Locate the cell with the specified text and output its (X, Y) center coordinate. 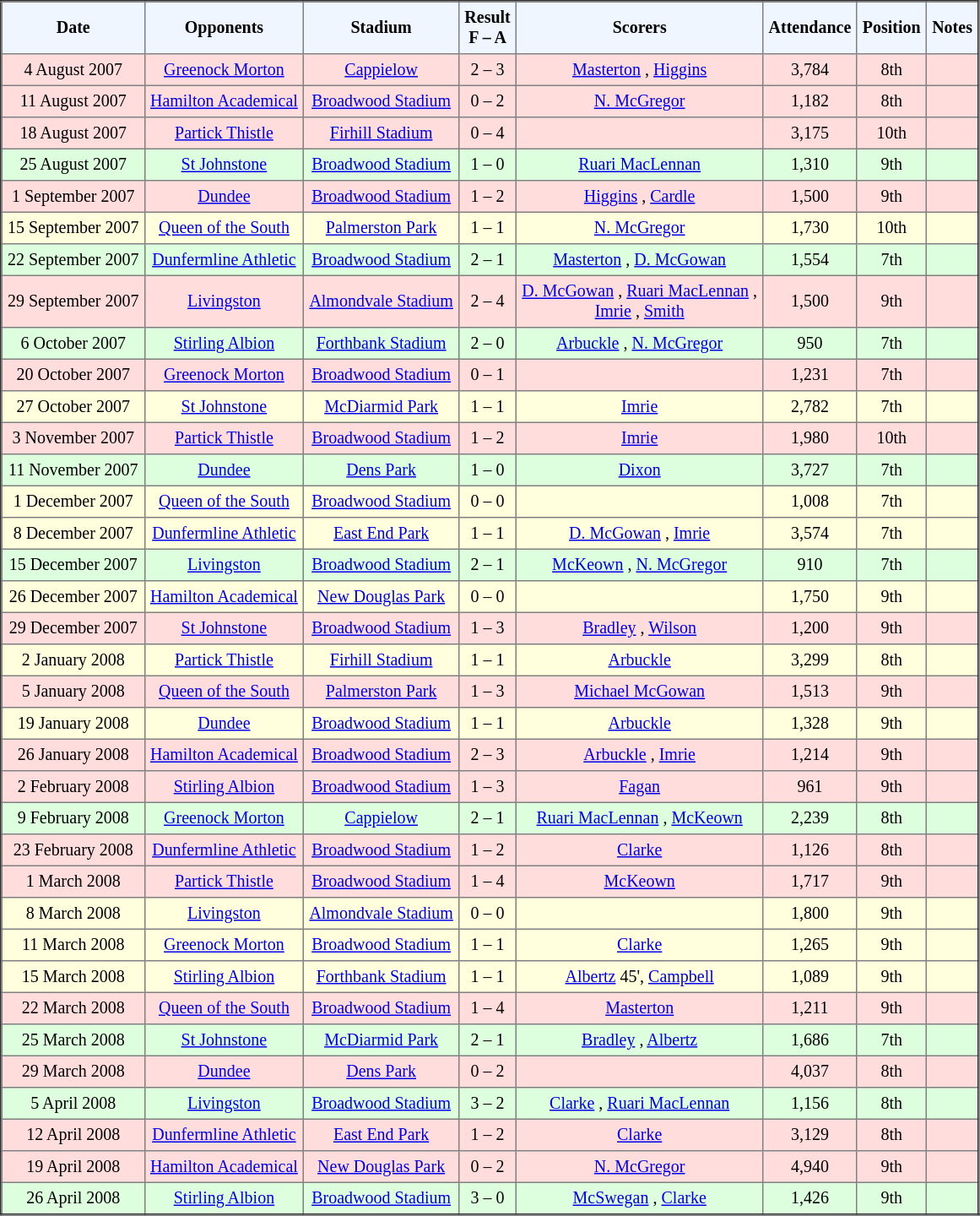
Ruari MacLennan , McKeown (640, 818)
Arbuckle , N. McGregor (640, 344)
1,231 (810, 375)
1,211 (810, 1008)
1,310 (810, 165)
15 September 2007 (73, 228)
Notes (952, 28)
1,328 (810, 724)
29 September 2007 (73, 301)
Dixon (640, 470)
22 September 2007 (73, 260)
3 – 2 (488, 1104)
3,727 (810, 470)
2,782 (810, 407)
Bradley , Albertz (640, 1040)
1,513 (810, 692)
Bradley , Wilson (640, 628)
11 March 2008 (73, 945)
2 – 0 (488, 344)
1 September 2007 (73, 197)
1,717 (810, 882)
910 (810, 565)
961 (810, 787)
26 January 2008 (73, 755)
1,800 (810, 914)
22 March 2008 (73, 1008)
2,239 (810, 818)
950 (810, 344)
6 October 2007 (73, 344)
25 March 2008 (73, 1040)
Opponents (224, 28)
McSwegan , Clarke (640, 1198)
15 December 2007 (73, 565)
1,730 (810, 228)
3,574 (810, 534)
Higgins , Cardle (640, 197)
1,426 (810, 1198)
12 April 2008 (73, 1135)
19 April 2008 (73, 1167)
Arbuckle , Imrie (640, 755)
1,089 (810, 977)
3,784 (810, 70)
Position (891, 28)
26 April 2008 (73, 1198)
29 December 2007 (73, 628)
1,126 (810, 850)
4,940 (810, 1167)
15 March 2008 (73, 977)
2 January 2008 (73, 660)
8 December 2007 (73, 534)
1,200 (810, 628)
Masterton (640, 1008)
Stadium (382, 28)
1,265 (810, 945)
D. McGowan , Ruari MacLennan , Imrie , Smith (640, 301)
Date (73, 28)
Albertz 45', Campbell (640, 977)
9 February 2008 (73, 818)
8 March 2008 (73, 914)
2 – 4 (488, 301)
11 November 2007 (73, 470)
Masterton , Higgins (640, 70)
ResultF – A (488, 28)
1,750 (810, 597)
20 October 2007 (73, 375)
4 August 2007 (73, 70)
27 October 2007 (73, 407)
1,980 (810, 438)
Scorers (640, 28)
25 August 2007 (73, 165)
McKeown (640, 882)
3 November 2007 (73, 438)
1,214 (810, 755)
3,129 (810, 1135)
3,299 (810, 660)
1,008 (810, 502)
Clarke , Ruari MacLennan (640, 1104)
1,182 (810, 101)
4,037 (810, 1072)
3,175 (810, 133)
0 – 1 (488, 375)
29 March 2008 (73, 1072)
Michael McGowan (640, 692)
5 January 2008 (73, 692)
1 December 2007 (73, 502)
Ruari MacLennan (640, 165)
5 April 2008 (73, 1104)
McKeown , N. McGregor (640, 565)
1,686 (810, 1040)
Attendance (810, 28)
D. McGowan , Imrie (640, 534)
18 August 2007 (73, 133)
1,156 (810, 1104)
11 August 2007 (73, 101)
3 – 0 (488, 1198)
Masterton , D. McGowan (640, 260)
1,554 (810, 260)
1 March 2008 (73, 882)
23 February 2008 (73, 850)
26 December 2007 (73, 597)
0 – 4 (488, 133)
2 February 2008 (73, 787)
Fagan (640, 787)
19 January 2008 (73, 724)
